Scan for the cell matching the given text and deliver its (x, y) coordinate at center. 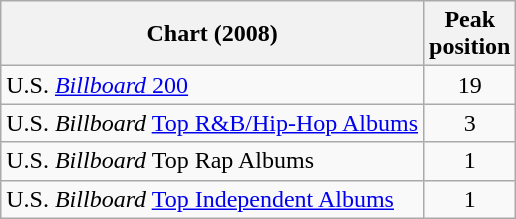
U.S. Billboard Top Rap Albums (212, 161)
U.S. Billboard Top R&B/Hip-Hop Albums (212, 123)
U.S. Billboard 200 (212, 85)
19 (470, 85)
Chart (2008) (212, 34)
U.S. Billboard Top Independent Albums (212, 199)
Peakposition (470, 34)
3 (470, 123)
